Detect which cell encompasses the target text, then output its [X, Y] center coordinate. 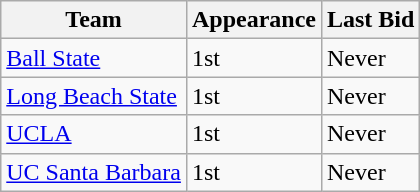
UC Santa Barbara [94, 172]
Long Beach State [94, 96]
UCLA [94, 134]
Ball State [94, 58]
Appearance [254, 20]
Team [94, 20]
Last Bid [370, 20]
